Determine the (x, y) coordinate at the center of the cell enclosing the given text.  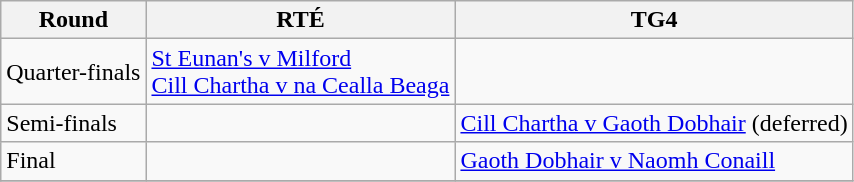
Final (74, 161)
TG4 (654, 20)
Cill Chartha v Gaoth Dobhair (deferred) (654, 123)
Gaoth Dobhair v Naomh Conaill (654, 161)
St Eunan's v MilfordCill Chartha v na Cealla Beaga (300, 72)
Semi-finals (74, 123)
Quarter-finals (74, 72)
RTÉ (300, 20)
Round (74, 20)
